Provide the (X, Y) coordinate of the cell's center where the given text is located.  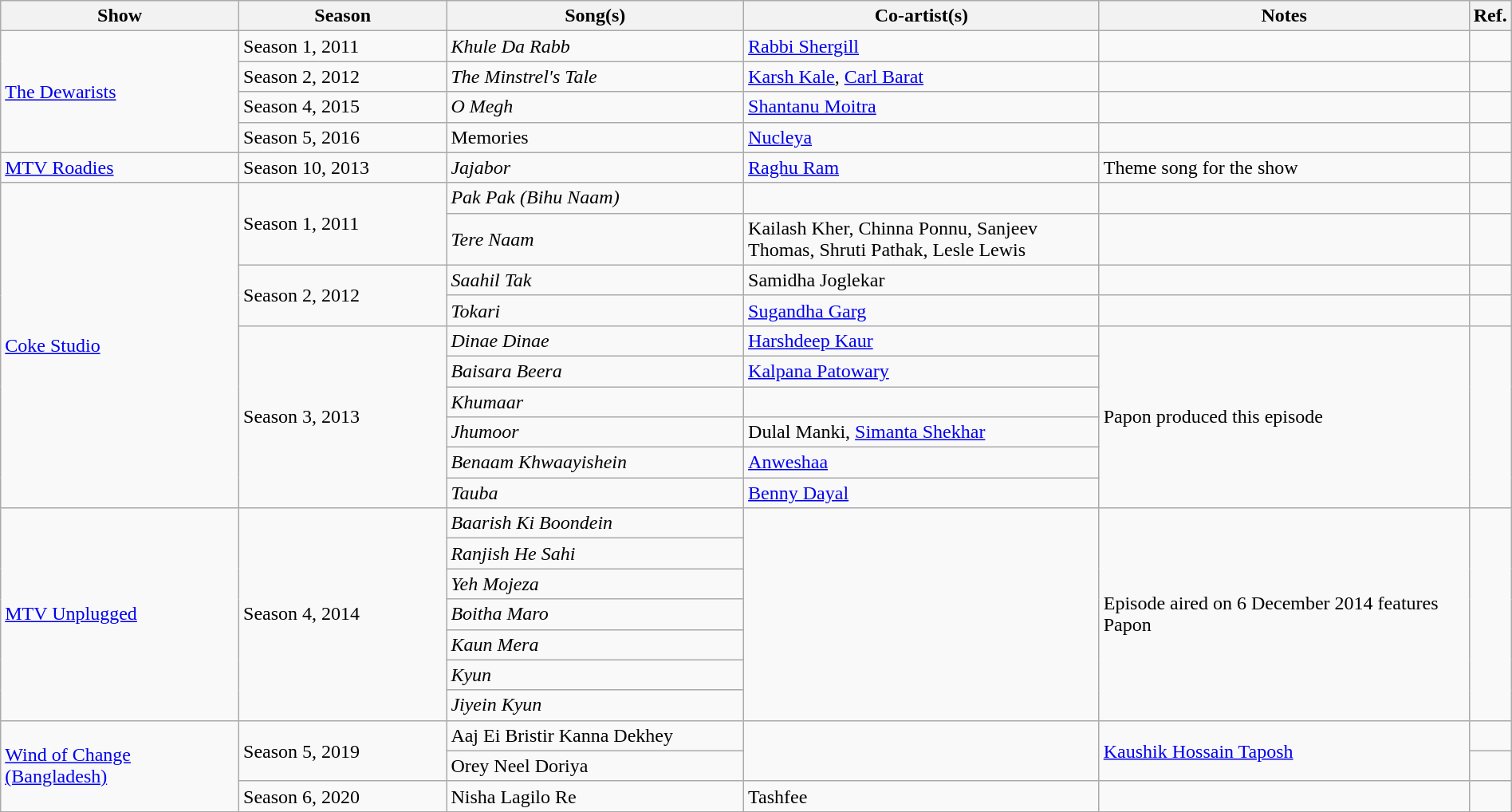
Notes (1284, 16)
Tokari (595, 310)
Baisara Beera (595, 371)
Song(s) (595, 16)
Baarish Ki Boondein (595, 523)
Show (120, 16)
Memories (595, 137)
Ref. (1490, 16)
Samidha Joglekar (922, 280)
Papon produced this episode (1284, 416)
Boitha Maro (595, 614)
Season 6, 2020 (343, 796)
Season 4, 2015 (343, 107)
Kailash Kher, Chinna Ponnu, Sanjeev Thomas, Shruti Pathak, Lesle Lewis (922, 239)
The Minstrel's Tale (595, 77)
Dinae Dinae (595, 341)
Shantanu Moitra (922, 107)
Jiyein Kyun (595, 705)
Wind of Change (Bangladesh) (120, 766)
Nucleya (922, 137)
Jhumoor (595, 432)
Episode aired on 6 December 2014 features Papon (1284, 614)
Season 5, 2016 (343, 137)
Benny Dayal (922, 493)
Karsh Kale, Carl Barat (922, 77)
Orey Neel Doriya (595, 766)
Co-artist(s) (922, 16)
The Dewarists (120, 92)
Pak Pak (Bihu Naam) (595, 198)
Season 10, 2013 (343, 168)
Ranjish He Sahi (595, 554)
Khumaar (595, 401)
Theme song for the show (1284, 168)
Tauba (595, 493)
Season (343, 16)
O Megh (595, 107)
Aaj Ei Bristir Kanna Dekhey (595, 735)
Jajabor (595, 168)
Anweshaa (922, 463)
MTV Unplugged (120, 614)
Kalpana Patowary (922, 371)
Season 4, 2014 (343, 614)
Tere Naam (595, 239)
Raghu Ram (922, 168)
Season 5, 2019 (343, 751)
Nisha Lagilo Re (595, 796)
Season 3, 2013 (343, 416)
Khule Da Rabb (595, 46)
Dulal Manki, Simanta Shekhar (922, 432)
Benaam Khwaayishein (595, 463)
Sugandha Garg (922, 310)
Tashfee (922, 796)
Kyun (595, 675)
Yeh Mojeza (595, 584)
Harshdeep Kaur (922, 341)
Rabbi Shergill (922, 46)
Coke Studio (120, 345)
Kaun Mera (595, 644)
MTV Roadies (120, 168)
Saahil Tak (595, 280)
Kaushik Hossain Taposh (1284, 751)
